Search for the cell housing the specified text and yield its (X, Y) center coordinate. 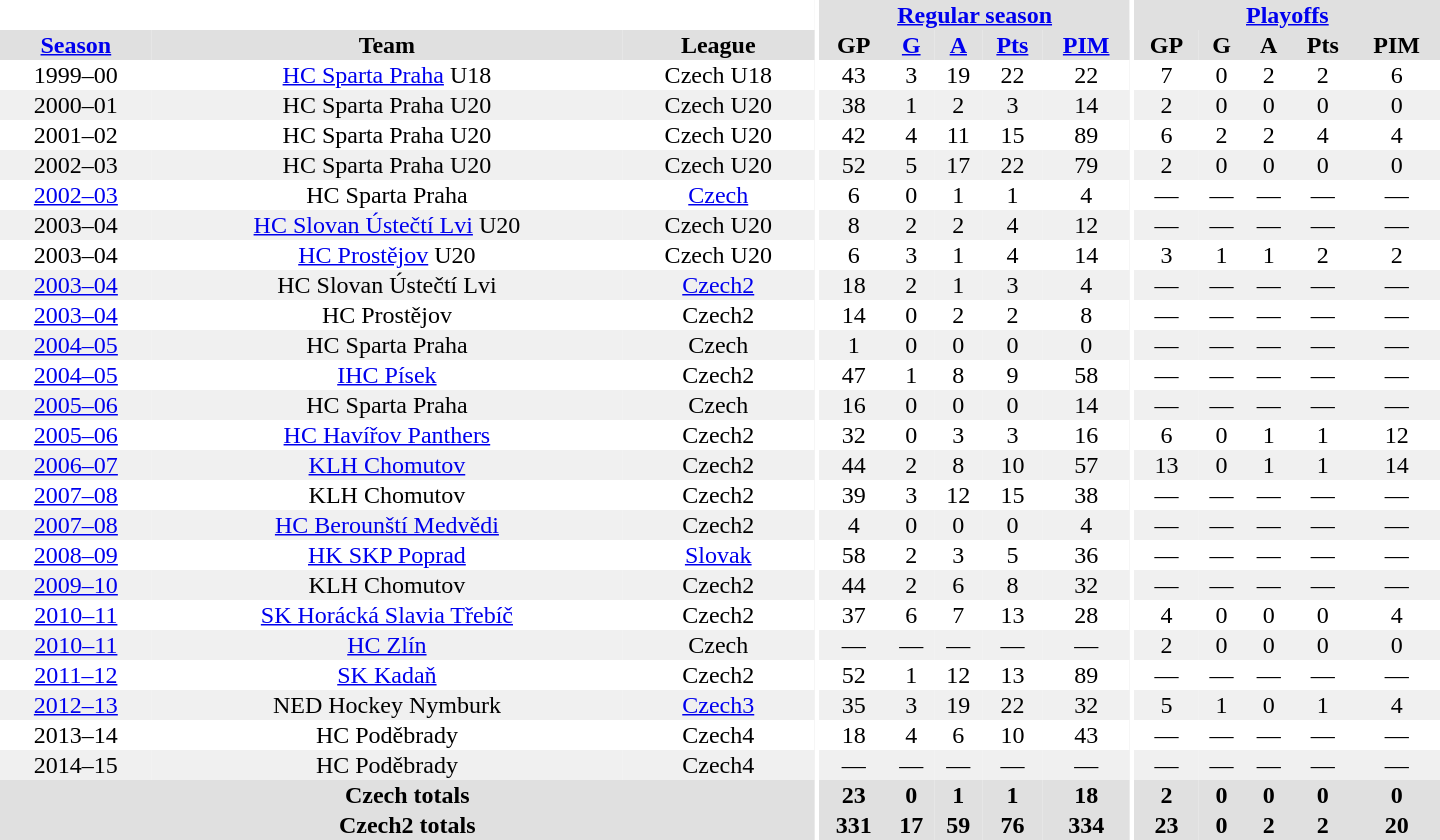
42 (854, 135)
39 (854, 495)
59 (958, 825)
Playoffs (1288, 15)
2014–15 (76, 765)
Czech2 totals (407, 825)
SK Horácká Slavia Třebíč (387, 615)
HK SKP Poprad (387, 555)
2012–13 (76, 705)
2006–07 (76, 465)
2008–09 (76, 555)
HC Prostějov U20 (387, 255)
NED Hockey Nymburk (387, 705)
SK Kadaň (387, 675)
334 (1086, 825)
HC Prostějov (387, 315)
76 (1012, 825)
Czech totals (407, 795)
1999–00 (76, 75)
Czech3 (718, 705)
HC Berounští Medvědi (387, 525)
2001–02 (76, 135)
HC Havířov Panthers (387, 435)
Team (387, 45)
2009–10 (76, 585)
11 (958, 135)
2000–01 (76, 105)
35 (854, 705)
Regular season (975, 15)
HC Slovan Ústečtí Lvi (387, 285)
37 (854, 615)
Slovak (718, 555)
9 (1012, 375)
HC Slovan Ústečtí Lvi U20 (387, 225)
36 (1086, 555)
57 (1086, 465)
HC Sparta Praha U18 (387, 75)
2013–14 (76, 735)
League (718, 45)
HC Zlín (387, 645)
47 (854, 375)
2011–12 (76, 675)
Czech U18 (718, 75)
79 (1086, 165)
331 (854, 825)
Season (76, 45)
28 (1086, 615)
20 (1396, 825)
IHC Písek (387, 375)
